Identify which cell holds the provided text, then report its [X, Y] central coordinate. 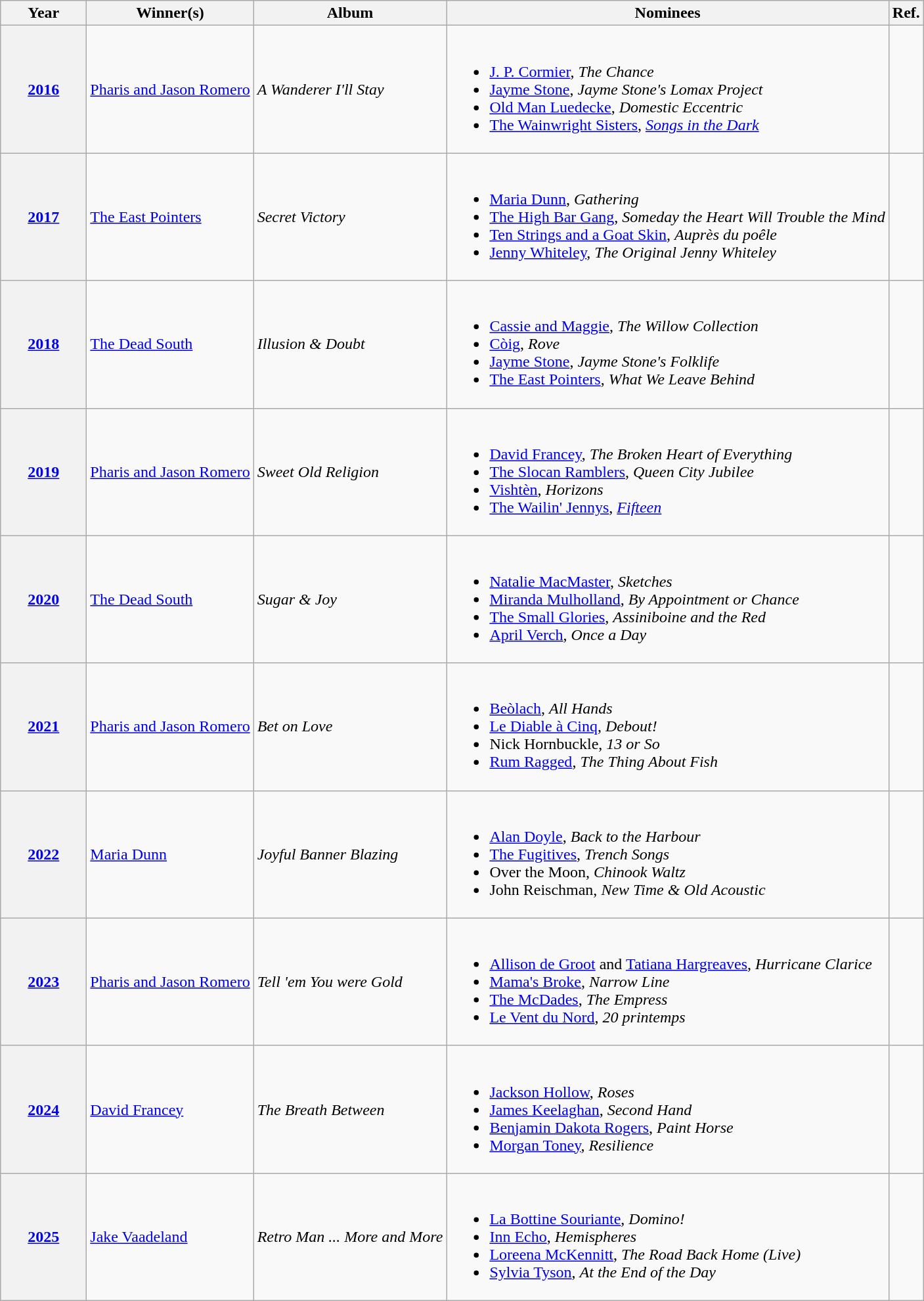
Nominees [667, 13]
Secret Victory [350, 217]
Natalie MacMaster, SketchesMiranda Mulholland, By Appointment or ChanceThe Small Glories, Assiniboine and the RedApril Verch, Once a Day [667, 599]
Alan Doyle, Back to the HarbourThe Fugitives, Trench SongsOver the Moon, Chinook WaltzJohn Reischman, New Time & Old Acoustic [667, 854]
2022 [43, 854]
Year [43, 13]
Album [350, 13]
2021 [43, 727]
2023 [43, 982]
Beòlach, All HandsLe Diable à Cinq, Debout!Nick Hornbuckle, 13 or SoRum Ragged, The Thing About Fish [667, 727]
Retro Man ... More and More [350, 1237]
Allison de Groot and Tatiana Hargreaves, Hurricane ClariceMama's Broke, Narrow LineThe McDades, The EmpressLe Vent du Nord, 20 printemps [667, 982]
Jake Vaadeland [170, 1237]
Winner(s) [170, 13]
2024 [43, 1109]
2017 [43, 217]
Maria Dunn [170, 854]
2016 [43, 89]
A Wanderer I'll Stay [350, 89]
Tell 'em You were Gold [350, 982]
Illusion & Doubt [350, 344]
2020 [43, 599]
David Francey [170, 1109]
Ref. [906, 13]
2025 [43, 1237]
Jackson Hollow, RosesJames Keelaghan, Second HandBenjamin Dakota Rogers, Paint HorseMorgan Toney, Resilience [667, 1109]
The East Pointers [170, 217]
J. P. Cormier, The ChanceJayme Stone, Jayme Stone's Lomax ProjectOld Man Luedecke, Domestic EccentricThe Wainwright Sisters, Songs in the Dark [667, 89]
Sugar & Joy [350, 599]
David Francey, The Broken Heart of EverythingThe Slocan Ramblers, Queen City JubileeVishtèn, HorizonsThe Wailin' Jennys, Fifteen [667, 472]
The Breath Between [350, 1109]
Sweet Old Religion [350, 472]
Bet on Love [350, 727]
2019 [43, 472]
Joyful Banner Blazing [350, 854]
Cassie and Maggie, The Willow CollectionCòig, RoveJayme Stone, Jayme Stone's FolklifeThe East Pointers, What We Leave Behind [667, 344]
La Bottine Souriante, Domino!Inn Echo, HemispheresLoreena McKennitt, The Road Back Home (Live)Sylvia Tyson, At the End of the Day [667, 1237]
2018 [43, 344]
